Provide the (X, Y) coordinate of the cell's center where the given text is located.  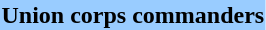
Union corps commanders (133, 15)
